Return [x, y] of the center of cell containing provided text 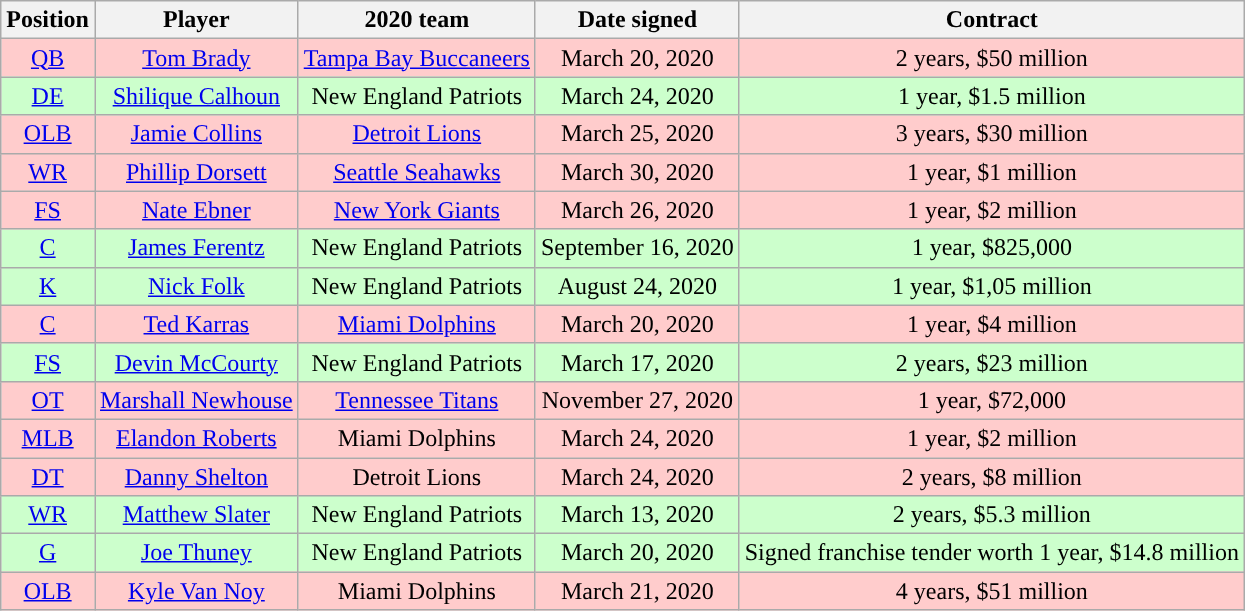
Tom Brady [196, 58]
DE [48, 96]
1 year, $4 million [992, 324]
1 year, $1,05 million [992, 286]
Tampa Bay Buccaneers [416, 58]
Nick Folk [196, 286]
August 24, 2020 [637, 286]
November 27, 2020 [637, 400]
2 years, $5.3 million [992, 515]
2 years, $50 million [992, 58]
Devin McCourty [196, 362]
Ted Karras [196, 324]
New York Giants [416, 210]
DT [48, 477]
Jamie Collins [196, 134]
3 years, $30 million [992, 134]
Signed franchise tender worth 1 year, $14.8 million [992, 553]
Phillip Dorsett [196, 172]
Kyle Van Noy [196, 591]
4 years, $51 million [992, 591]
2 years, $8 million [992, 477]
September 16, 2020 [637, 248]
2020 team [416, 20]
Player [196, 20]
MLB [48, 438]
March 21, 2020 [637, 591]
March 17, 2020 [637, 362]
Joe Thuney [196, 553]
Shilique Calhoun [196, 96]
QB [48, 58]
Tennessee Titans [416, 400]
1 year, $72,000 [992, 400]
G [48, 553]
Date signed [637, 20]
Nate Ebner [196, 210]
Elandon Roberts [196, 438]
1 year, $1.5 million [992, 96]
Seattle Seahawks [416, 172]
March 25, 2020 [637, 134]
James Ferentz [196, 248]
Position [48, 20]
Matthew Slater [196, 515]
Contract [992, 20]
March 30, 2020 [637, 172]
1 year, $825,000 [992, 248]
2 years, $23 million [992, 362]
OT [48, 400]
March 26, 2020 [637, 210]
Danny Shelton [196, 477]
March 13, 2020 [637, 515]
K [48, 286]
1 year, $1 million [992, 172]
Marshall Newhouse [196, 400]
